Extract the [x, y] coordinate from the center of the cell holding the provided text.  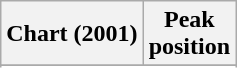
Peakposition [189, 34]
Chart (2001) [72, 34]
